Locate the cell with the specified text and output its [x, y] center coordinate. 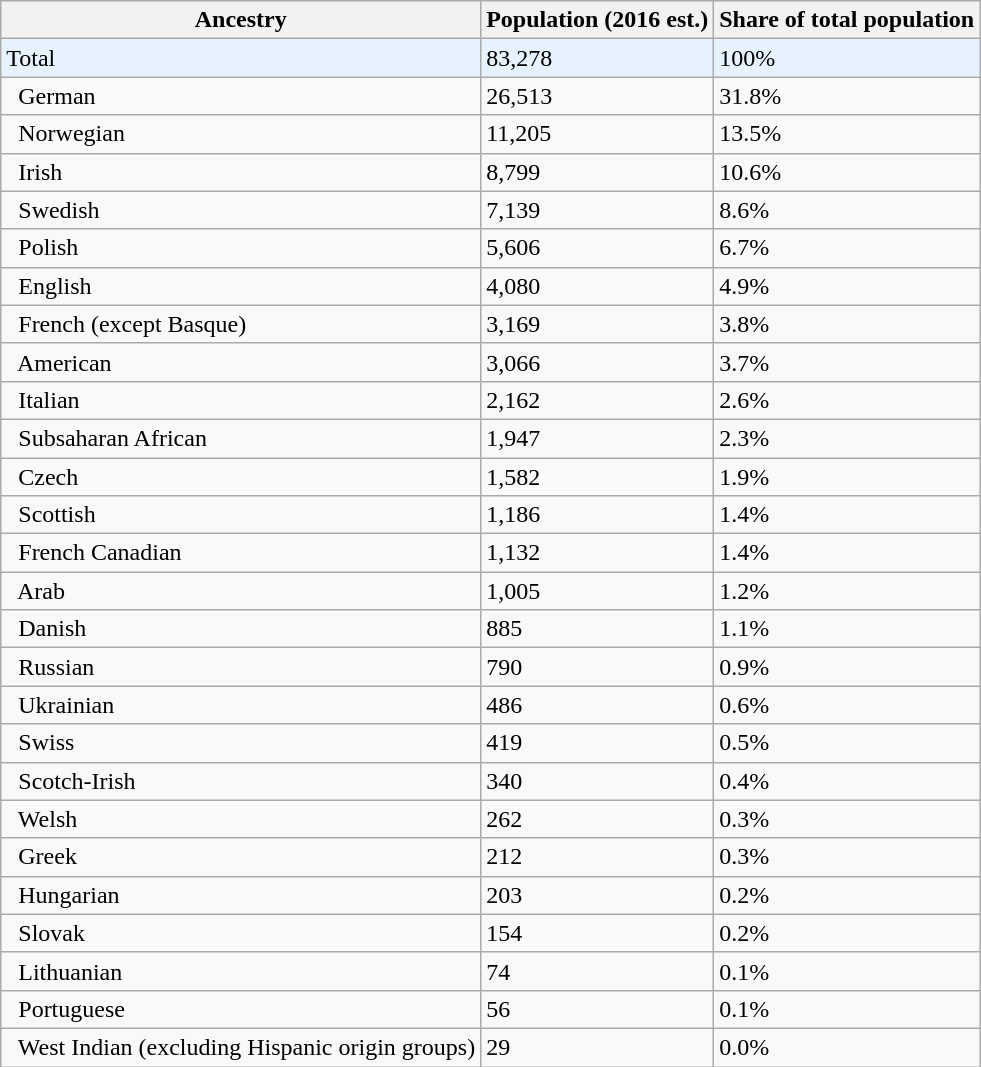
212 [598, 857]
0.6% [847, 705]
2,162 [598, 400]
3,169 [598, 324]
83,278 [598, 58]
154 [598, 933]
Arab [241, 591]
Polish [241, 248]
11,205 [598, 134]
American [241, 362]
French (except Basque) [241, 324]
1.1% [847, 629]
Irish [241, 172]
Scottish [241, 515]
262 [598, 819]
Lithuanian [241, 971]
1.2% [847, 591]
Swiss [241, 743]
3,066 [598, 362]
Czech [241, 477]
Subsaharan African [241, 438]
0.9% [847, 667]
English [241, 286]
1,582 [598, 477]
8.6% [847, 210]
Danish [241, 629]
Share of total population [847, 20]
340 [598, 781]
56 [598, 1009]
1,005 [598, 591]
Slovak [241, 933]
10.6% [847, 172]
26,513 [598, 96]
Welsh [241, 819]
100% [847, 58]
Russian [241, 667]
0.0% [847, 1047]
419 [598, 743]
Ancestry [241, 20]
6.7% [847, 248]
French Canadian [241, 553]
5,606 [598, 248]
1,186 [598, 515]
74 [598, 971]
Scotch-Irish [241, 781]
31.8% [847, 96]
2.3% [847, 438]
29 [598, 1047]
German [241, 96]
4,080 [598, 286]
486 [598, 705]
1,947 [598, 438]
1.9% [847, 477]
Total [241, 58]
2.6% [847, 400]
3.7% [847, 362]
7,139 [598, 210]
Portuguese [241, 1009]
Swedish [241, 210]
West Indian (excluding Hispanic origin groups) [241, 1047]
0.5% [847, 743]
0.4% [847, 781]
Italian [241, 400]
Ukrainian [241, 705]
1,132 [598, 553]
4.9% [847, 286]
3.8% [847, 324]
13.5% [847, 134]
Norwegian [241, 134]
Hungarian [241, 895]
885 [598, 629]
Population (2016 est.) [598, 20]
203 [598, 895]
790 [598, 667]
Greek [241, 857]
8,799 [598, 172]
